For the text-containing cell, return its midpoint in (X, Y) coordinate format. 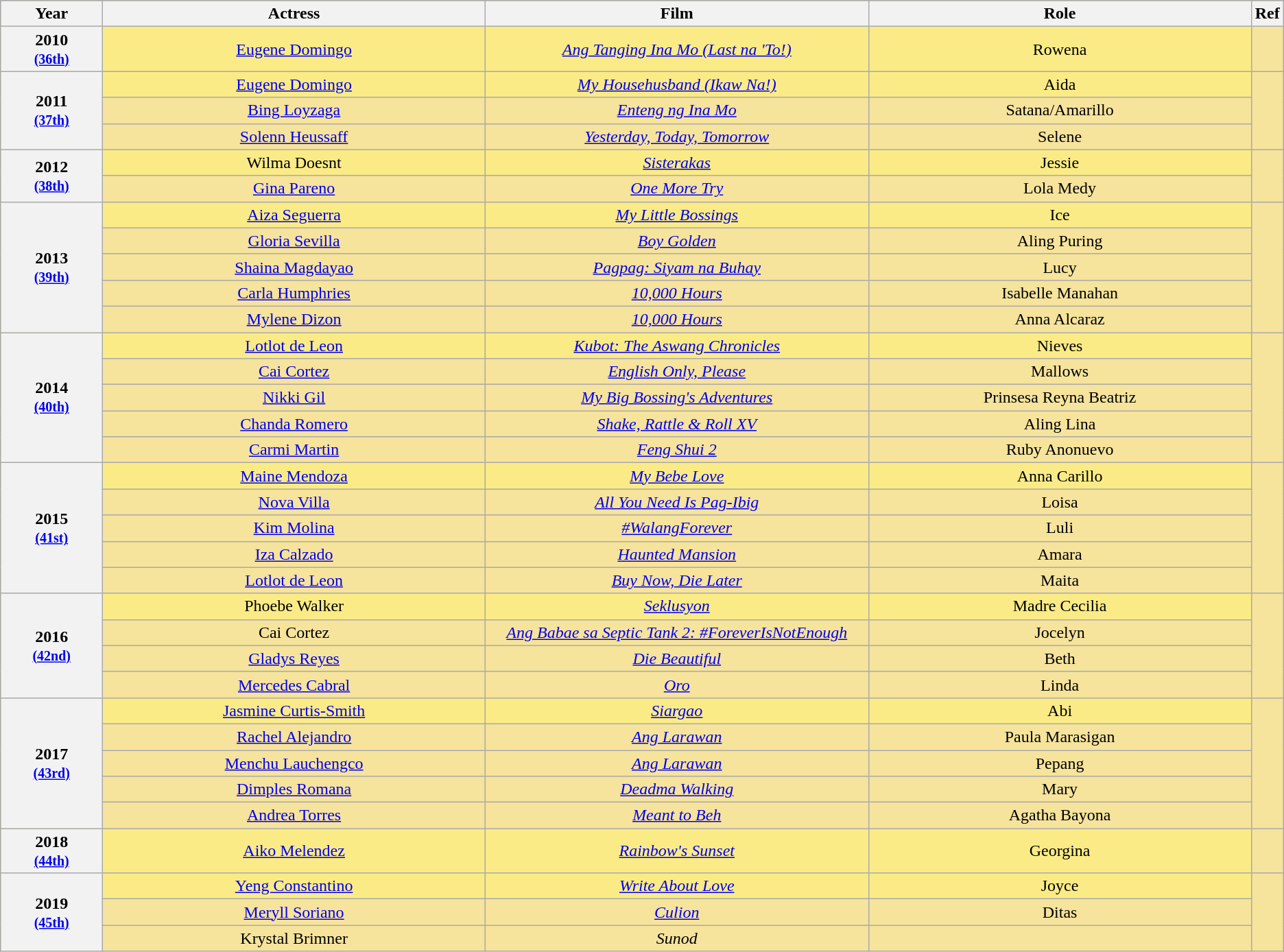
Mallows (1060, 372)
2010 (36th) (52, 49)
Sisterakas (678, 163)
My Bebe Love (678, 476)
Selene (1060, 136)
All You Need Is Pag-Ibig (678, 502)
Iza Calzado (294, 554)
Jocelyn (1060, 632)
Satana/Amarillo (1060, 110)
Loisa (1060, 502)
Haunted Mansion (678, 554)
Nieves (1060, 345)
Lola Medy (1060, 189)
Film (678, 14)
Georgina (1060, 850)
Ang Tanging Ina Mo (Last na 'To!) (678, 49)
Madre Cecilia (1060, 606)
Role (1060, 14)
Seklusyon (678, 606)
Mary (1060, 789)
Lucy (1060, 267)
Anna Carillo (1060, 476)
Year (52, 14)
Prinsesa Reyna Beatriz (1060, 398)
Solenn Heussaff (294, 136)
Kubot: The Aswang Chronicles (678, 345)
Write About Love (678, 886)
Rainbow's Sunset (678, 850)
Wilma Doesnt (294, 163)
2011 (37th) (52, 110)
Rowena (1060, 49)
Chanda Romero (294, 424)
Ice (1060, 215)
Aling Lina (1060, 424)
Kim Molina (294, 528)
Paula Marasigan (1060, 737)
Yeng Constantino (294, 886)
2017 (43rd) (52, 763)
Shaina Magdayao (294, 267)
Meryll Soriano (294, 912)
Actress (294, 14)
Sunod (678, 938)
Mylene Dizon (294, 319)
One More Try (678, 189)
My Big Bossing's Adventures (678, 398)
Carmi Martin (294, 450)
Deadma Walking (678, 789)
Die Beautiful (678, 658)
Gloria Sevilla (294, 241)
Nova Villa (294, 502)
Phoebe Walker (294, 606)
Isabelle Manahan (1060, 293)
Maita (1060, 580)
2019 (45th) (52, 912)
Agatha Bayona (1060, 816)
Aida (1060, 84)
Aling Puring (1060, 241)
Siargao (678, 711)
Rachel Alejandro (294, 737)
Mercedes Cabral (294, 685)
2014 (40th) (52, 397)
Buy Now, Die Later (678, 580)
2016 (42nd) (52, 645)
Ref (1268, 14)
Menchu Lauchengco (294, 763)
Beth (1060, 658)
Krystal Brimner (294, 938)
Oro (678, 685)
Boy Golden (678, 241)
Pepang (1060, 763)
Feng Shui 2 (678, 450)
Enteng ng Ina Mo (678, 110)
Shake, Rattle & Roll XV (678, 424)
English Only, Please (678, 372)
Jasmine Curtis-Smith (294, 711)
Meant to Beh (678, 816)
Pagpag: Siyam na Buhay (678, 267)
Joyce (1060, 886)
Aiza Seguerra (294, 215)
Amara (1060, 554)
My Househusband (Ikaw Na!) (678, 84)
Nikki Gil (294, 398)
Luli (1060, 528)
Abi (1060, 711)
Anna Alcaraz (1060, 319)
2015 (41st) (52, 528)
Yesterday, Today, Tomorrow (678, 136)
Ang Babae sa Septic Tank 2: #ForeverIsNotEnough (678, 632)
Linda (1060, 685)
Ditas (1060, 912)
Jessie (1060, 163)
Carla Humphries (294, 293)
Aiko Melendez (294, 850)
Andrea Torres (294, 816)
#WalangForever (678, 528)
2012 (38th) (52, 176)
2013 (39th) (52, 267)
Maine Mendoza (294, 476)
Culion (678, 912)
Gladys Reyes (294, 658)
Gina Pareno (294, 189)
Ruby Anonuevo (1060, 450)
2018 (44th) (52, 850)
Dimples Romana (294, 789)
Bing Loyzaga (294, 110)
My Little Bossings (678, 215)
